Output the [X, Y] coordinate of the center of the cell containing the given text.  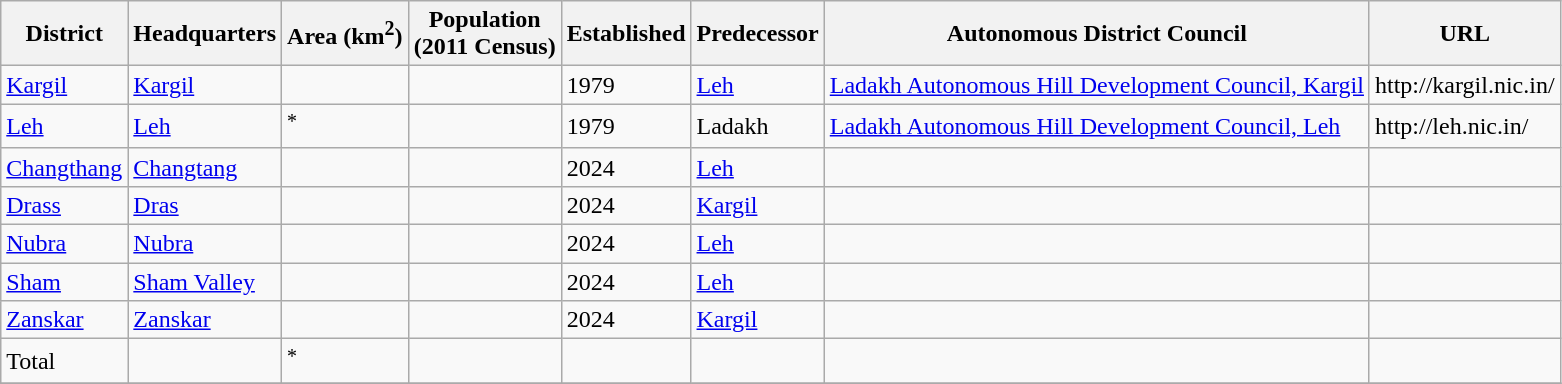
Headquarters [205, 34]
Drass [64, 205]
http://kargil.nic.in/ [1464, 85]
Sham Valley [205, 282]
http://leh.nic.in/ [1464, 126]
Ladakh Autonomous Hill Development Council, Leh [1096, 126]
District [64, 34]
Population(2011 Census) [484, 34]
URL [1464, 34]
Changtang [205, 167]
Predecessor [758, 34]
Dras [205, 205]
Sham [64, 282]
Changthang [64, 167]
Area (km2) [346, 34]
Total [64, 362]
Ladakh Autonomous Hill Development Council, Kargil [1096, 85]
Autonomous District Council [1096, 34]
Ladakh [758, 126]
Established [626, 34]
